Pinpoint the cell where the given text exists, returning its (x, y) midpoint coordinate. 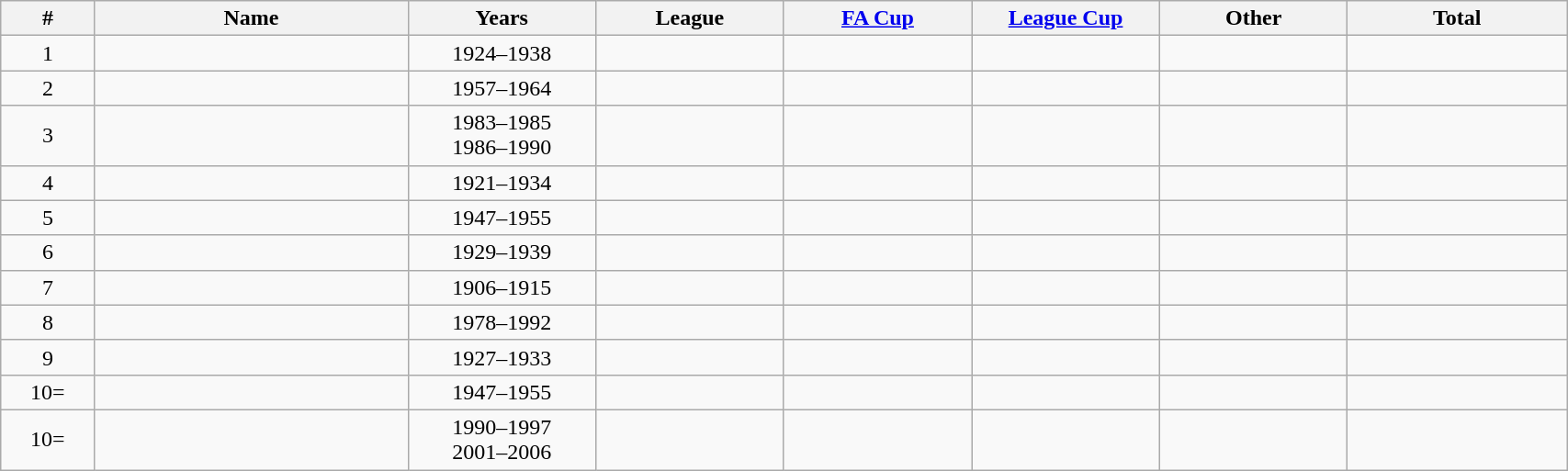
# (48, 18)
6 (48, 252)
4 (48, 183)
Name (252, 18)
1929–1939 (502, 252)
League (691, 18)
League Cup (1066, 18)
1990–19972001–2006 (502, 439)
5 (48, 218)
8 (48, 322)
3 (48, 136)
1983–19851986–1990 (502, 136)
2 (48, 88)
1924–1938 (502, 53)
Total (1457, 18)
1978–1992 (502, 322)
1927–1933 (502, 357)
Other (1253, 18)
1921–1934 (502, 183)
1 (48, 53)
7 (48, 287)
FA Cup (878, 18)
1957–1964 (502, 88)
Years (502, 18)
9 (48, 357)
1906–1915 (502, 287)
